From the cell containing the given text, extract its center point as (x, y) coordinate. 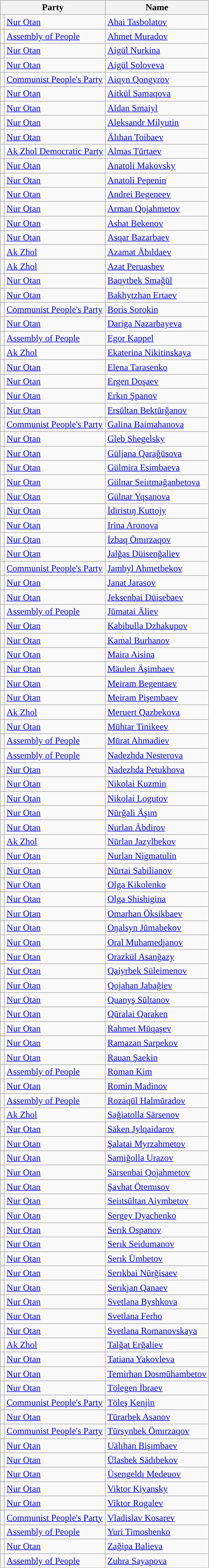
Viktor Kiyansky (157, 1489)
Ūlasbek Sädıbekov (157, 1460)
Jalğas Düisenğaliev (157, 554)
Nūrtai Sabilianov (157, 870)
Serık Ospanov (157, 1230)
Abai Tasbolatov (157, 22)
Nikolai Kuzmin (157, 784)
Zağipa Balieva (157, 1546)
Azat Peruashev (157, 266)
Üsengeldı Medeuov (157, 1474)
Arman Qojahmetov (157, 209)
Jūmatai Äliev (157, 611)
Älıhan Toibaev (157, 137)
Tölegen İbraev (157, 1388)
Mūhtar Tinikeev (157, 727)
Serık Ümbetov (157, 1259)
Serıkjan Qanaev (157, 1287)
Rauan Şaekin (157, 1057)
Nūrlan Jazylbekov (157, 841)
Särsenbai Qojahmetov (157, 1172)
Vladislav Kosarev (157, 1517)
Irina Aronova (157, 525)
Ergen Doşaev (157, 381)
Töleş Kenjin (157, 1403)
Nadezhda Nesterova (157, 755)
Azamat Äbıldaev (157, 252)
Sağiatolla Särsenov (157, 1115)
Svetlana Byshkova (157, 1302)
Ashat Bekenov (157, 223)
Rozaqūl Halmūradov (157, 1101)
Andrei Begeneev (157, 195)
Nūrğali Äşım (157, 813)
Qojahan Jabağiev (157, 985)
Aigül Nurkina (157, 51)
Maira Aisina (157, 655)
Aiqyn Qongyrov (157, 79)
Şalatai Myrzahmetov (157, 1144)
Şavhat Ötemısov (157, 1187)
Anatoli Pepenin (157, 180)
İzbaq Ömırzaqov (157, 540)
Oral Muhamedjanov (157, 942)
Samiğolla Urazov (157, 1158)
Romin Madinov (157, 1086)
Roman Kim (157, 1072)
Gülmira Esimbaeva (157, 468)
Oŋalsyn Jūmabekov (157, 928)
Viktor Rogalev (157, 1503)
Jambyl Ahmetbekov (157, 568)
Qaiyrbek Süleimenov (157, 971)
Olga Kikolenko (157, 885)
Meiram Begentaev (157, 683)
Nurlan Äbdirov (157, 827)
Yuri Timoshenko (157, 1532)
Olga Shishigina (157, 899)
Nikolai Logutov (157, 798)
Uälıhan Bişımbaev (157, 1446)
Boris Sorokin (157, 309)
Omarhan Öksikbaev (157, 914)
Zuhra Sayapova (157, 1561)
Svetlana Ferho (157, 1316)
Ersūltan Bektūrğanov (157, 410)
Jeksenbai Düisebaev (157, 597)
Ramazan Sarpekov (157, 1043)
Meruert Qazbekova (157, 712)
Aleksandr Milyutin (157, 122)
Elena Tarasenko (157, 367)
Nurlan Nigmatulin (157, 856)
Temirhan Dosmūhambetov (157, 1374)
Quanyş Sūltanov (157, 1000)
Galina Baimahanova (157, 425)
Egor Kappel (157, 338)
Ekaterina Nikitinskaya (157, 353)
Anatoli Makovsky (157, 165)
Dariga Nazarbayeva (157, 324)
Party (53, 8)
Aigül Soloveva (157, 65)
Säken Jylqaidarov (157, 1129)
Bakhytzhan Ertaev (157, 295)
Serıkbai Nūrğisaev (157, 1273)
Asqar Bazarbaev (157, 238)
Name (157, 8)
Nadezhda Petukhova (157, 770)
Mäulen Äşimbaev (157, 669)
Qūralai Qaraken (157, 1014)
Rahmet Mūqaşev (157, 1028)
Ahmet Muradov (157, 36)
Tatiana Yakovleva (157, 1359)
Serık Seidumanov (157, 1244)
Kabibulla Dzhakupov (157, 626)
Sergey Dyachenko (157, 1215)
Almas Tūrtaev (157, 151)
Güljana Qarağūsova (157, 453)
Talğat Erğaliev (157, 1345)
Gleb Shegelsky (157, 439)
Seiıtsūltan Aiymbetov (157, 1201)
Erkın Şpanov (157, 396)
Mūrat Ahmadiev (157, 741)
Gülnar Seiıtmağanbetova (157, 482)
Meiram Pişembaev (157, 698)
Kamal Burhanov (157, 640)
Aitkül Samaqova (157, 94)
Tūrarbek Asanov (157, 1417)
Baqytbek Smağūl (157, 281)
Svetlana Romanovskaya (157, 1330)
Orazkül Asanğazy (157, 957)
İdiristıŋ Kuttojy (157, 511)
Aldan Smaiyl (157, 108)
Gülnar Yqsanova (157, 496)
Ak Zhol Democratic Party (55, 151)
Tūrsynbek Ömırzaqov (157, 1431)
Janat Jarasov (157, 583)
